Determine the (X, Y) coordinate at the center of the cell enclosing the given text.  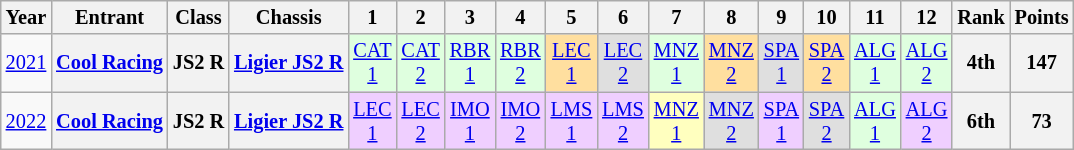
CAT2 (420, 63)
Year (26, 17)
9 (782, 17)
3 (470, 17)
4th (980, 63)
7 (676, 17)
73 (1042, 121)
Entrant (110, 17)
12 (927, 17)
5 (572, 17)
RBR1 (470, 63)
10 (826, 17)
147 (1042, 63)
11 (875, 17)
IMO2 (520, 121)
8 (732, 17)
LMS1 (572, 121)
Rank (980, 17)
Class (198, 17)
RBR2 (520, 63)
2 (420, 17)
2022 (26, 121)
LMS2 (623, 121)
6th (980, 121)
IMO1 (470, 121)
2021 (26, 63)
CAT1 (372, 63)
4 (520, 17)
Points (1042, 17)
1 (372, 17)
Chassis (288, 17)
6 (623, 17)
